Identify which cell holds the provided text, then report its (X, Y) central coordinate. 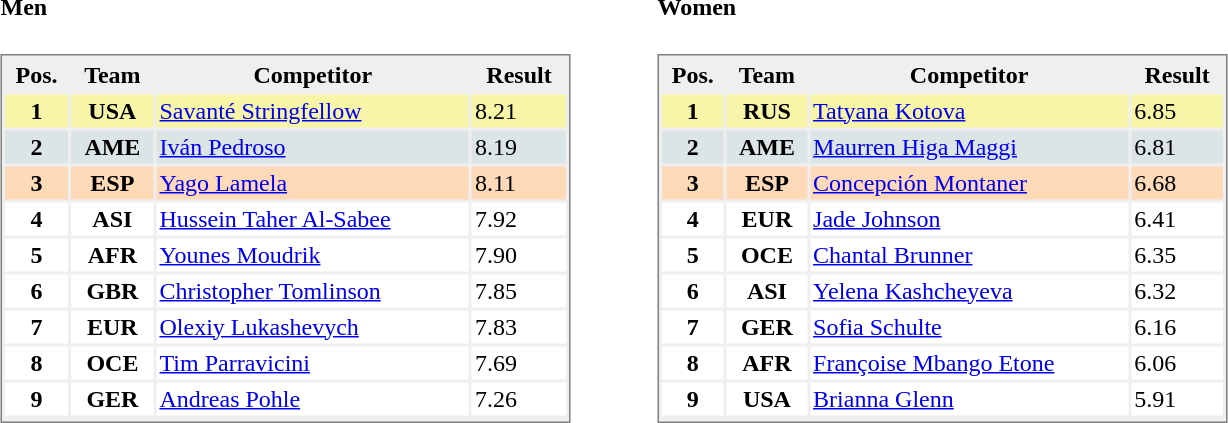
Yelena Kashcheyeva (969, 290)
Olexiy Lukashevych (313, 326)
6.41 (1177, 218)
7.85 (519, 290)
Françoise Mbango Etone (969, 362)
Jade Johnson (969, 218)
6.81 (1177, 146)
Brianna Glenn (969, 398)
6.06 (1177, 362)
8.21 (519, 110)
6.85 (1177, 110)
6.16 (1177, 326)
Yago Lamela (313, 182)
GBR (112, 290)
7.69 (519, 362)
7.83 (519, 326)
8.11 (519, 182)
Maurren Higa Maggi (969, 146)
Younes Moudrik (313, 254)
Andreas Pohle (313, 398)
7.26 (519, 398)
Hussein Taher Al-Sabee (313, 218)
Tatyana Kotova (969, 110)
Concepción Montaner (969, 182)
7.90 (519, 254)
6.68 (1177, 182)
Sofia Schulte (969, 326)
6.32 (1177, 290)
7.92 (519, 218)
Iván Pedroso (313, 146)
6.35 (1177, 254)
Savanté Stringfellow (313, 110)
Christopher Tomlinson (313, 290)
Chantal Brunner (969, 254)
5.91 (1177, 398)
Tim Parravicini (313, 362)
RUS (767, 110)
8.19 (519, 146)
